Provide the (X, Y) coordinate of the cell's center where the given text is located.  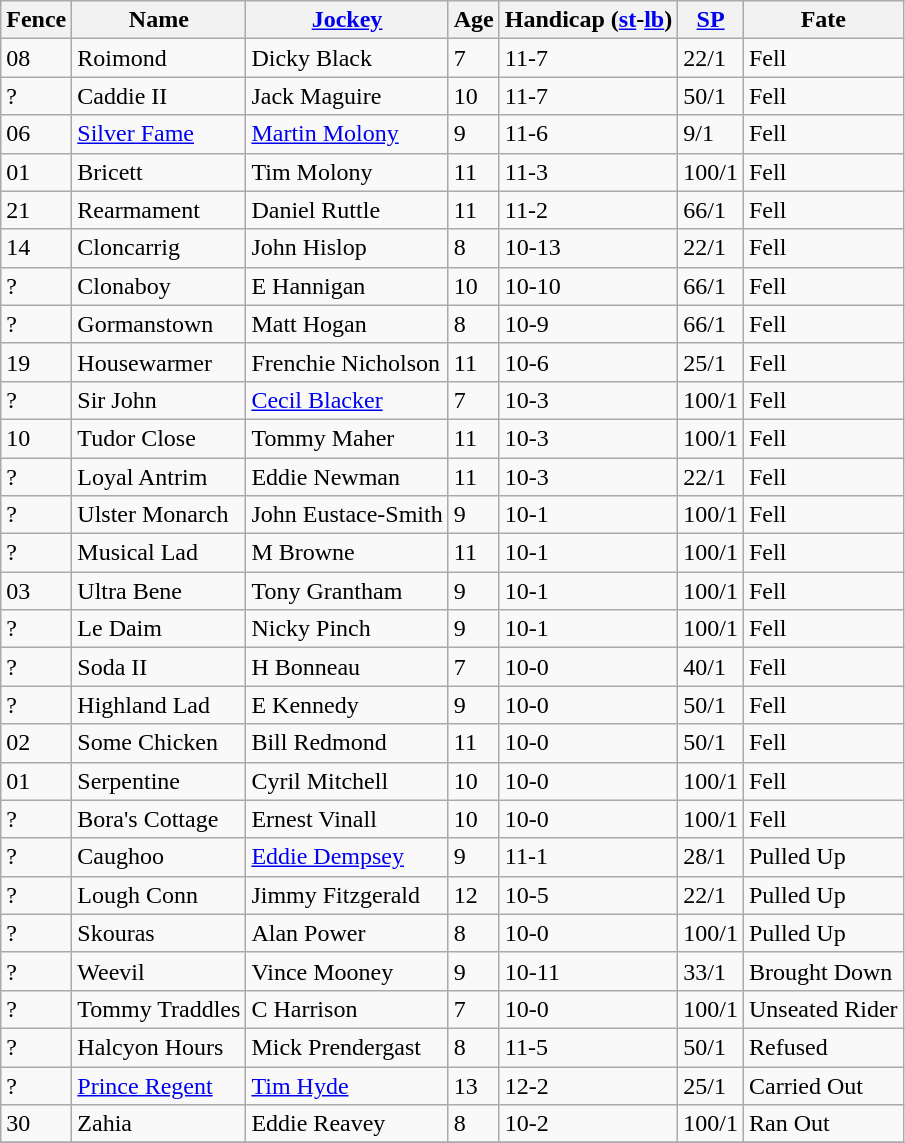
Loyal Antrim (159, 477)
Martin Molony (347, 134)
Tim Hyde (347, 1085)
Eddie Reavey (347, 1124)
10-13 (588, 248)
Tommy Maher (347, 438)
Gormanstown (159, 324)
10-5 (588, 895)
Ulster Monarch (159, 515)
21 (36, 210)
Bill Redmond (347, 743)
06 (36, 134)
10-9 (588, 324)
John Hislop (347, 248)
E Kennedy (347, 705)
Clonaboy (159, 286)
12 (474, 895)
Jimmy Fitzgerald (347, 895)
Some Chicken (159, 743)
Frenchie Nicholson (347, 362)
Musical Lad (159, 553)
Serpentine (159, 781)
Matt Hogan (347, 324)
Jack Maguire (347, 96)
11-1 (588, 857)
12-2 (588, 1085)
Skouras (159, 933)
Rearmament (159, 210)
Carried Out (823, 1085)
10-10 (588, 286)
13 (474, 1085)
Silver Fame (159, 134)
33/1 (711, 971)
Prince Regent (159, 1085)
Sir John (159, 400)
Bricett (159, 172)
Refused (823, 1047)
Caughoo (159, 857)
14 (36, 248)
Handicap (st-lb) (588, 20)
9/1 (711, 134)
Ran Out (823, 1124)
Daniel Ruttle (347, 210)
Vince Mooney (347, 971)
11-5 (588, 1047)
SP (711, 20)
Cloncarrig (159, 248)
Zahia (159, 1124)
Cecil Blacker (347, 400)
Eddie Dempsey (347, 857)
Halcyon Hours (159, 1047)
10-6 (588, 362)
Fence (36, 20)
Caddie II (159, 96)
11-6 (588, 134)
Bora's Cottage (159, 819)
28/1 (711, 857)
Alan Power (347, 933)
Name (159, 20)
Ultra Bene (159, 591)
E Hannigan (347, 286)
Tim Molony (347, 172)
11-3 (588, 172)
Le Daim (159, 629)
Nicky Pinch (347, 629)
Weevil (159, 971)
30 (36, 1124)
Soda II (159, 667)
40/1 (711, 667)
19 (36, 362)
Lough Conn (159, 895)
Tony Grantham (347, 591)
Fate (823, 20)
02 (36, 743)
M Browne (347, 553)
Dicky Black (347, 58)
Jockey (347, 20)
11-2 (588, 210)
C Harrison (347, 1009)
08 (36, 58)
Roimond (159, 58)
Tudor Close (159, 438)
Age (474, 20)
Housewarmer (159, 362)
Unseated Rider (823, 1009)
Eddie Newman (347, 477)
Highland Lad (159, 705)
Ernest Vinall (347, 819)
Brought Down (823, 971)
03 (36, 591)
Cyril Mitchell (347, 781)
Mick Prendergast (347, 1047)
H Bonneau (347, 667)
John Eustace-Smith (347, 515)
10-2 (588, 1124)
10-11 (588, 971)
Tommy Traddles (159, 1009)
